Locate the cell with the specified text and output its [X, Y] center coordinate. 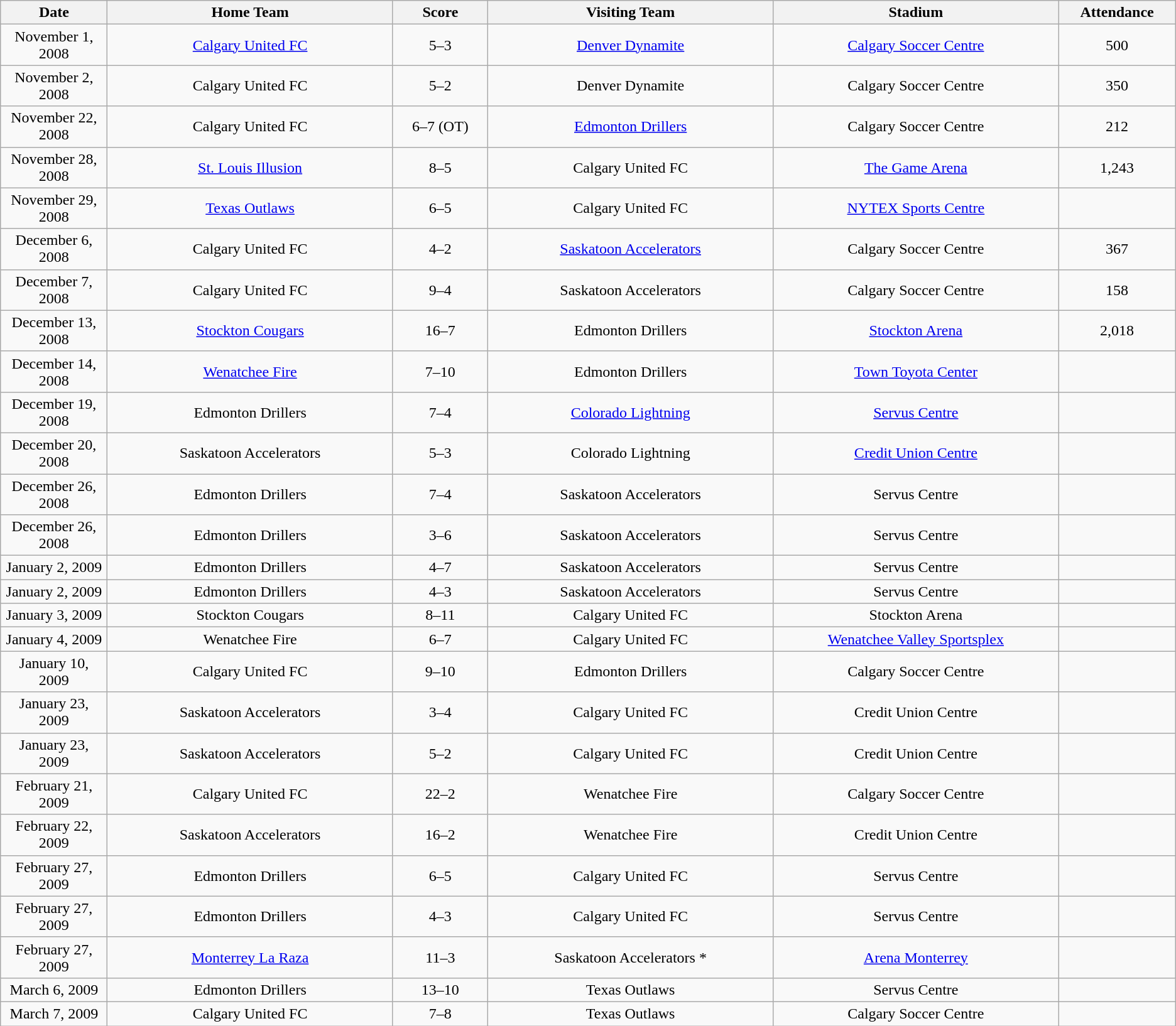
13–10 [440, 990]
6–7 (OT) [440, 127]
3–4 [440, 712]
Date [54, 13]
November 28, 2008 [54, 167]
6–7 [440, 639]
NYTEX Sports Centre [916, 208]
11–3 [440, 957]
8–5 [440, 167]
367 [1117, 249]
3–6 [440, 535]
16–2 [440, 835]
December 20, 2008 [54, 453]
Arena Monterrey [916, 957]
Town Toyota Center [916, 372]
December 13, 2008 [54, 330]
7–8 [440, 1013]
December 19, 2008 [54, 412]
November 2, 2008 [54, 85]
350 [1117, 85]
Monterrey La Raza [250, 957]
16–7 [440, 330]
Attendance [1117, 13]
7–10 [440, 372]
January 10, 2009 [54, 672]
November 22, 2008 [54, 127]
9–4 [440, 290]
2,018 [1117, 330]
February 21, 2009 [54, 794]
November 1, 2008 [54, 45]
Visiting Team [631, 13]
The Game Arena [916, 167]
November 29, 2008 [54, 208]
Stadium [916, 13]
4–7 [440, 568]
Saskatoon Accelerators * [631, 957]
December 7, 2008 [54, 290]
22–2 [440, 794]
Score [440, 13]
February 22, 2009 [54, 835]
St. Louis Illusion [250, 167]
4–2 [440, 249]
1,243 [1117, 167]
December 6, 2008 [54, 249]
Wenatchee Valley Sportsplex [916, 639]
December 14, 2008 [54, 372]
212 [1117, 127]
March 7, 2009 [54, 1013]
March 6, 2009 [54, 990]
Home Team [250, 13]
500 [1117, 45]
January 4, 2009 [54, 639]
9–10 [440, 672]
January 3, 2009 [54, 615]
158 [1117, 290]
8–11 [440, 615]
